Detect which cell encompasses the target text, then output its [X, Y] center coordinate. 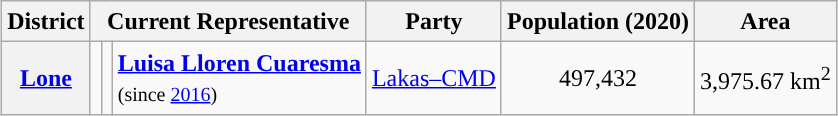
Luisa Lloren Cuaresma(since 2016) [239, 78]
Party [434, 22]
Area [766, 22]
District [46, 22]
Lakas–CMD [434, 78]
3,975.67 km2 [766, 78]
Population (2020) [598, 22]
497,432 [598, 78]
Lone [46, 78]
Current Representative [228, 22]
